Output the (X, Y) coordinate of the center of the cell containing the given text.  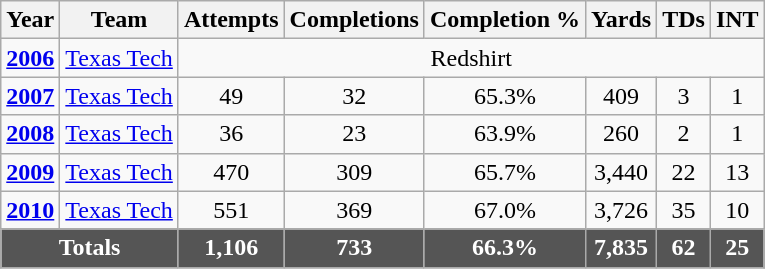
2 (684, 134)
551 (231, 210)
36 (231, 134)
Year (30, 20)
62 (684, 248)
25 (737, 248)
INT (737, 20)
409 (622, 96)
2006 (30, 58)
67.0% (504, 210)
2007 (30, 96)
Yards (622, 20)
2009 (30, 172)
22 (684, 172)
49 (231, 96)
1,106 (231, 248)
63.9% (504, 134)
35 (684, 210)
3,440 (622, 172)
TDs (684, 20)
Team (120, 20)
65.7% (504, 172)
7,835 (622, 248)
13 (737, 172)
260 (622, 134)
3 (684, 96)
Totals (90, 248)
23 (354, 134)
Redshirt (471, 58)
470 (231, 172)
66.3% (504, 248)
369 (354, 210)
Completions (354, 20)
65.3% (504, 96)
Completion % (504, 20)
733 (354, 248)
10 (737, 210)
3,726 (622, 210)
Attempts (231, 20)
2010 (30, 210)
32 (354, 96)
309 (354, 172)
2008 (30, 134)
